From the cell containing the given text, extract its center point as [X, Y] coordinate. 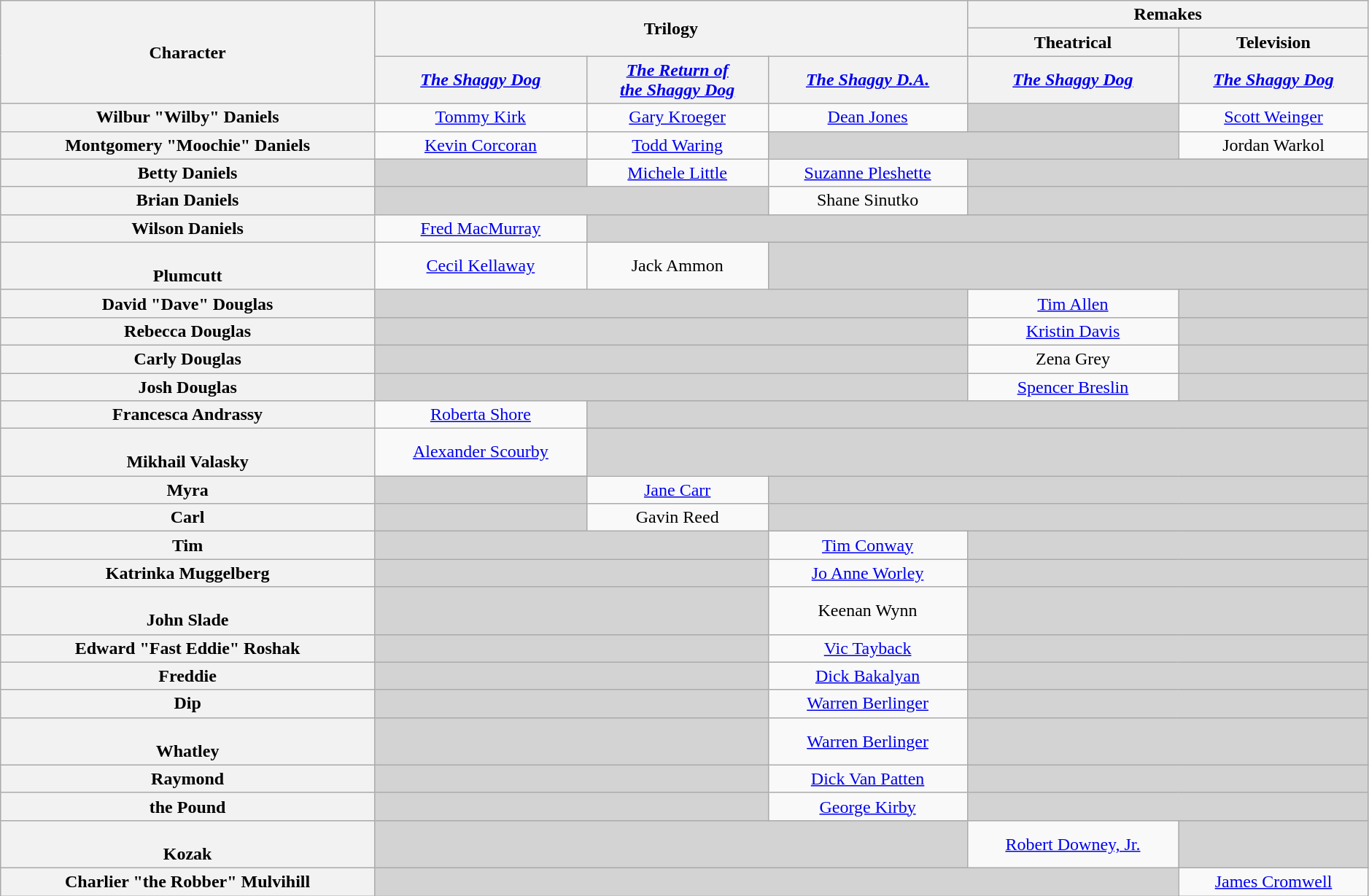
Josh Douglas [188, 387]
Todd Waring [677, 145]
Tommy Kirk [480, 117]
Betty Daniels [188, 173]
Suzanne Pleshette [868, 173]
Wilson Daniels [188, 228]
Wilbur "Wilby" Daniels [188, 117]
Gavin Reed [677, 518]
Raymond [188, 779]
Tim Allen [1073, 303]
Montgomery "Moochie" Daniels [188, 145]
Roberta Shore [480, 415]
Kozak [188, 844]
James Cromwell [1273, 881]
Theatrical [1073, 42]
Francesca Andrassy [188, 415]
Robert Downey, Jr. [1073, 844]
Shane Sinutko [868, 200]
Tim Conway [868, 545]
Jane Carr [677, 490]
Dick Van Patten [868, 779]
The Shaggy D.A. [868, 80]
Whatley [188, 741]
Jo Anne Worley [868, 573]
Kristin Davis [1073, 331]
Michele Little [677, 173]
Keenan Wynn [868, 611]
Jack Ammon [677, 265]
The Return of the Shaggy Dog [677, 80]
Zena Grey [1073, 359]
Dean Jones [868, 117]
Kevin Corcoran [480, 145]
Freddie [188, 676]
Brian Daniels [188, 200]
Carl [188, 518]
Spencer Breslin [1073, 387]
Character [188, 52]
Television [1273, 42]
Fred MacMurray [480, 228]
Carly Douglas [188, 359]
David "Dave" Douglas [188, 303]
Scott Weinger [1273, 117]
Gary Kroeger [677, 117]
Myra [188, 490]
George Kirby [868, 806]
Edward "Fast Eddie" Roshak [188, 648]
Charlier "the Robber" Mulvihill [188, 881]
Alexander Scourby [480, 452]
Mikhail Valasky [188, 452]
Plumcutt [188, 265]
Katrinka Muggelberg [188, 573]
Jordan Warkol [1273, 145]
Rebecca Douglas [188, 331]
Tim [188, 545]
Dip [188, 704]
John Slade [188, 611]
Dick Bakalyan [868, 676]
Vic Tayback [868, 648]
Remakes [1168, 15]
Trilogy [671, 28]
the Pound [188, 806]
Cecil Kellaway [480, 265]
